For the text-containing cell, return its midpoint in (X, Y) coordinate format. 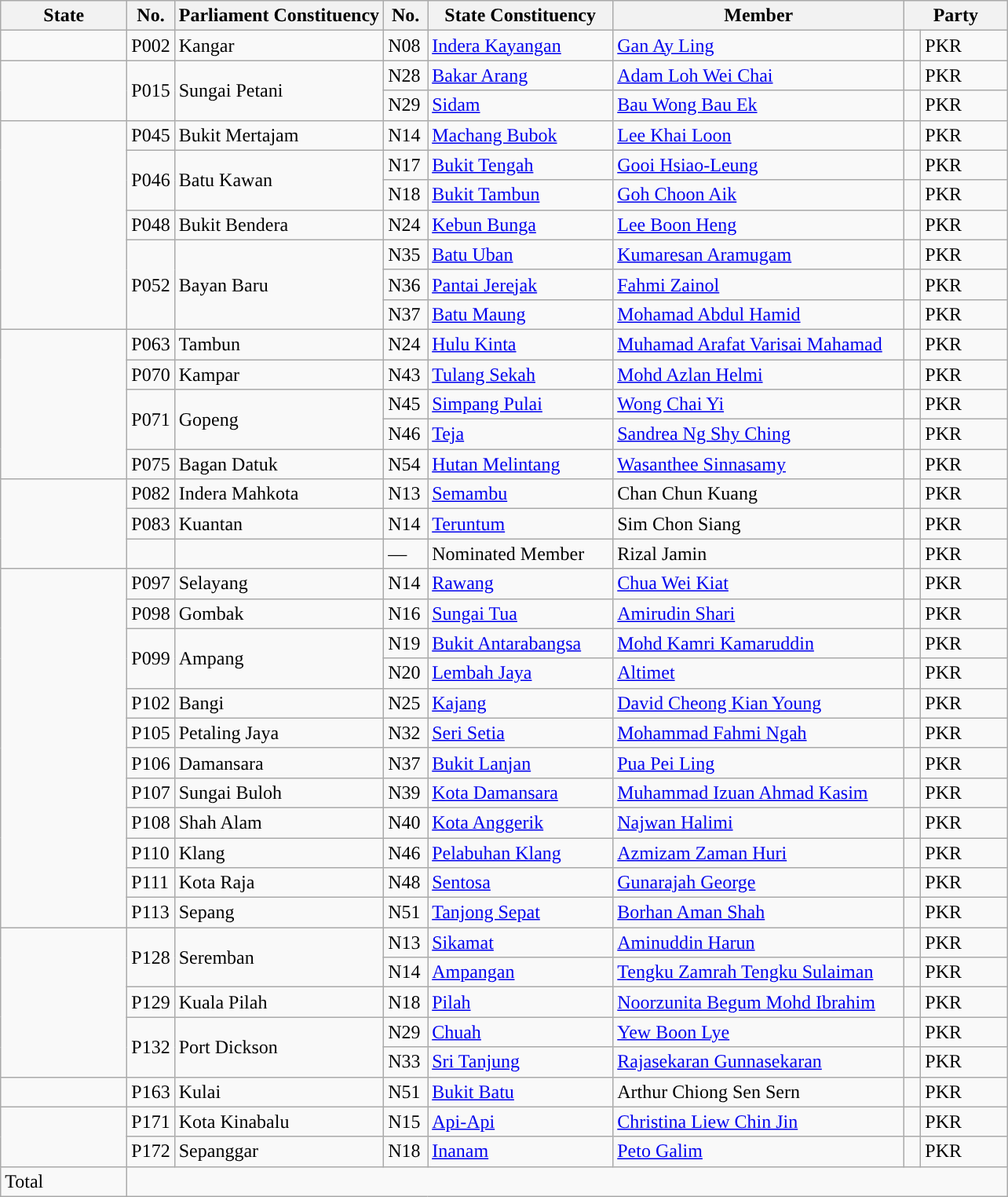
Sentosa (520, 883)
Noorzunita Begum Mohd Ibrahim (758, 1002)
P070 (151, 375)
Kangar (279, 46)
Amirudin Shari (758, 613)
Mohammad Fahmi Ngah (758, 733)
P082 (151, 494)
Tulang Sekah (520, 375)
Aminuddin Harun (758, 943)
Kulai (279, 1092)
Azmizam Zaman Huri (758, 852)
Sungai Buloh (279, 793)
Peto Galim (758, 1151)
Pantai Jerejak (520, 284)
Indera Mahkota (279, 494)
Party (956, 16)
P063 (151, 344)
P099 (151, 658)
P128 (151, 957)
N20 (406, 673)
Machang Bubok (520, 135)
Fahmi Zainol (758, 284)
P171 (151, 1122)
Altimet (758, 673)
Lee Boon Heng (758, 225)
Kumaresan Aramugam (758, 254)
Hutan Melintang (520, 464)
Gunarajah George (758, 883)
Petaling Jaya (279, 733)
Kota Damansara (520, 793)
P002 (151, 46)
Adam Loh Wei Chai (758, 75)
Kota Raja (279, 883)
Kuantan (279, 524)
P108 (151, 822)
Sepanggar (279, 1151)
N36 (406, 284)
Sri Tanjung (520, 1062)
P113 (151, 913)
P048 (151, 225)
Seri Setia (520, 733)
Seremban (279, 957)
P132 (151, 1047)
Rawang (520, 584)
Port Dickson (279, 1047)
Kajang (520, 703)
Bau Wong Bau Ek (758, 105)
Shah Alam (279, 822)
Muhammad Izuan Ahmad Kasim (758, 793)
P110 (151, 852)
Simpang Pulai (520, 404)
Tambun (279, 344)
P097 (151, 584)
Batu Kawan (279, 180)
N32 (406, 733)
Yew Boon Lye (758, 1032)
Bukit Mertajam (279, 135)
Api-Api (520, 1122)
N16 (406, 613)
Member (758, 16)
Batu Uban (520, 254)
Bukit Antarabangsa (520, 643)
N40 (406, 822)
P111 (151, 883)
Teja (520, 434)
P102 (151, 703)
Lembah Jaya (520, 673)
Christina Liew Chin Jin (758, 1122)
Chuah (520, 1032)
Kuala Pilah (279, 1002)
P052 (151, 284)
N48 (406, 883)
Mohd Kamri Kamaruddin (758, 643)
Goh Choon Aik (758, 195)
Pelabuhan Klang (520, 852)
P098 (151, 613)
Rizal Jamin (758, 554)
Najwan Halimi (758, 822)
Parliament Constituency (279, 16)
Bukit Batu (520, 1092)
Sim Chon Siang (758, 524)
P105 (151, 733)
Mohd Azlan Helmi (758, 375)
Bagan Datuk (279, 464)
N25 (406, 703)
Chua Wei Kiat (758, 584)
P163 (151, 1092)
N28 (406, 75)
Semambu (520, 494)
Bukit Lanjan (520, 763)
Gombak (279, 613)
N15 (406, 1122)
Bangi (279, 703)
Bayan Baru (279, 284)
N39 (406, 793)
N43 (406, 375)
N54 (406, 464)
State (64, 16)
Sungai Tua (520, 613)
N35 (406, 254)
Kota Kinabalu (279, 1122)
Borhan Aman Shah (758, 913)
State Constituency (520, 16)
Sungai Petani (279, 90)
Ampangan (520, 972)
Klang (279, 852)
Gopeng (279, 419)
Wasanthee Sinnasamy (758, 464)
P075 (151, 464)
Mohamad Abdul Hamid (758, 314)
P071 (151, 419)
P083 (151, 524)
P015 (151, 90)
P129 (151, 1002)
Sepang (279, 913)
Total (64, 1181)
Tengku Zamrah Tengku Sulaiman (758, 972)
Bukit Tengah (520, 165)
Batu Maung (520, 314)
Pilah (520, 1002)
Pua Pei Ling (758, 763)
P046 (151, 180)
Muhamad Arafat Varisai Mahamad (758, 344)
— (406, 554)
N17 (406, 165)
Damansara (279, 763)
Selayang (279, 584)
Indera Kayangan (520, 46)
Kebun Bunga (520, 225)
David Cheong Kian Young (758, 703)
Wong Chai Yi (758, 404)
Sidam (520, 105)
Sandrea Ng Shy Ching (758, 434)
Lee Khai Loon (758, 135)
P172 (151, 1151)
Bukit Bendera (279, 225)
N33 (406, 1062)
P106 (151, 763)
Teruntum (520, 524)
Tanjong Sepat (520, 913)
Sikamat (520, 943)
Bakar Arang (520, 75)
Rajasekaran Gunnasekaran (758, 1062)
Hulu Kinta (520, 344)
Arthur Chiong Sen Sern (758, 1092)
N19 (406, 643)
Bukit Tambun (520, 195)
P045 (151, 135)
Ampang (279, 658)
Gan Ay Ling (758, 46)
Inanam (520, 1151)
Chan Chun Kuang (758, 494)
N45 (406, 404)
Kampar (279, 375)
N08 (406, 46)
Gooi Hsiao-Leung (758, 165)
Kota Anggerik (520, 822)
P107 (151, 793)
Nominated Member (520, 554)
